Return the (X, Y) coordinate for the center point of the cell that contains the specified text.  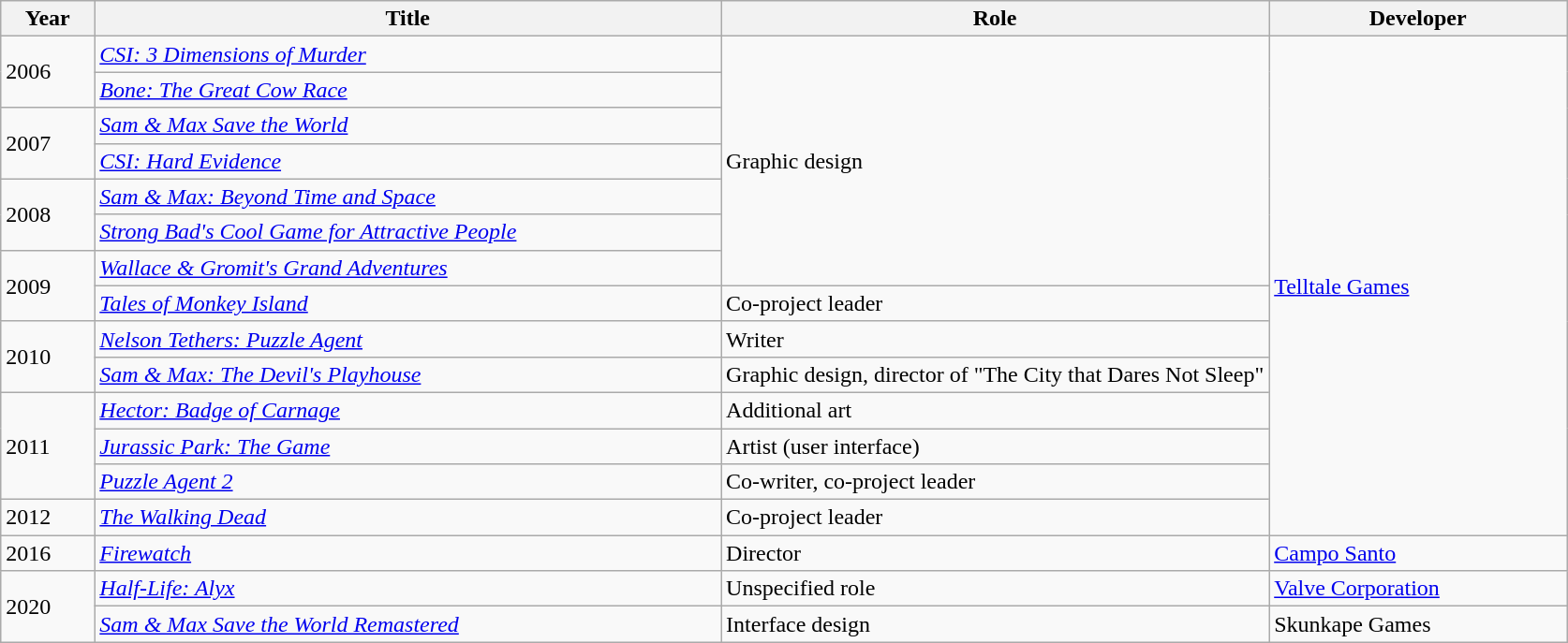
Additional art (995, 410)
2010 (48, 357)
Half-Life: Alyx (408, 589)
Artist (user interface) (995, 446)
Role (995, 19)
Puzzle Agent 2 (408, 482)
2011 (48, 446)
Skunkape Games (1418, 624)
CSI: Hard Evidence (408, 161)
CSI: 3 Dimensions of Murder (408, 54)
2007 (48, 143)
The Walking Dead (408, 518)
Graphic design, director of "The City that Dares Not Sleep" (995, 374)
Wallace & Gromit's Grand Adventures (408, 268)
Sam & Max Save the World (408, 125)
Co-writer, co-project leader (995, 482)
Developer (1418, 19)
2006 (48, 72)
Sam & Max: The Devil's Playhouse (408, 374)
Telltale Games (1418, 286)
Interface design (995, 624)
Campo Santo (1418, 553)
Sam & Max: Beyond Time and Space (408, 197)
2016 (48, 553)
2020 (48, 606)
Year (48, 19)
Graphic design (995, 161)
2009 (48, 285)
Writer (995, 339)
Firewatch (408, 553)
Tales of Monkey Island (408, 303)
Bone: The Great Cow Race (408, 90)
Nelson Tethers: Puzzle Agent (408, 339)
2012 (48, 518)
2008 (48, 214)
Sam & Max Save the World Remastered (408, 624)
Director (995, 553)
Hector: Badge of Carnage (408, 410)
Valve Corporation (1418, 589)
Unspecified role (995, 589)
Title (408, 19)
Strong Bad's Cool Game for Attractive People (408, 232)
Jurassic Park: The Game (408, 446)
